Output the (X, Y) coordinate of the center of the cell containing the given text.  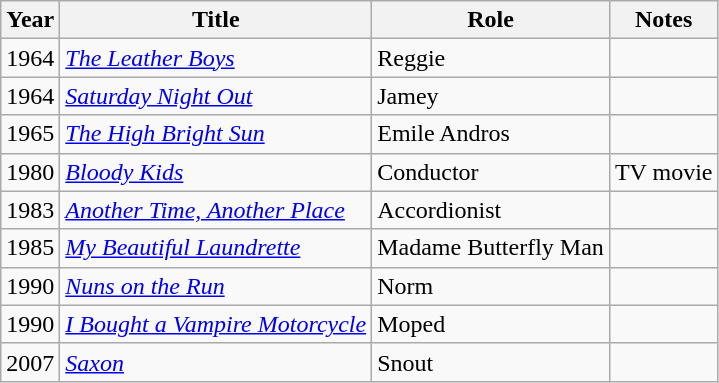
Reggie (491, 58)
1985 (30, 248)
I Bought a Vampire Motorcycle (216, 324)
Another Time, Another Place (216, 210)
The High Bright Sun (216, 134)
1980 (30, 172)
Moped (491, 324)
Accordionist (491, 210)
TV movie (664, 172)
Norm (491, 286)
Conductor (491, 172)
Nuns on the Run (216, 286)
Madame Butterfly Man (491, 248)
Role (491, 20)
Saturday Night Out (216, 96)
Jamey (491, 96)
1965 (30, 134)
Bloody Kids (216, 172)
Title (216, 20)
Year (30, 20)
My Beautiful Laundrette (216, 248)
Emile Andros (491, 134)
Notes (664, 20)
The Leather Boys (216, 58)
Snout (491, 362)
2007 (30, 362)
1983 (30, 210)
Saxon (216, 362)
